From the cell containing the given text, extract its center point as (x, y) coordinate. 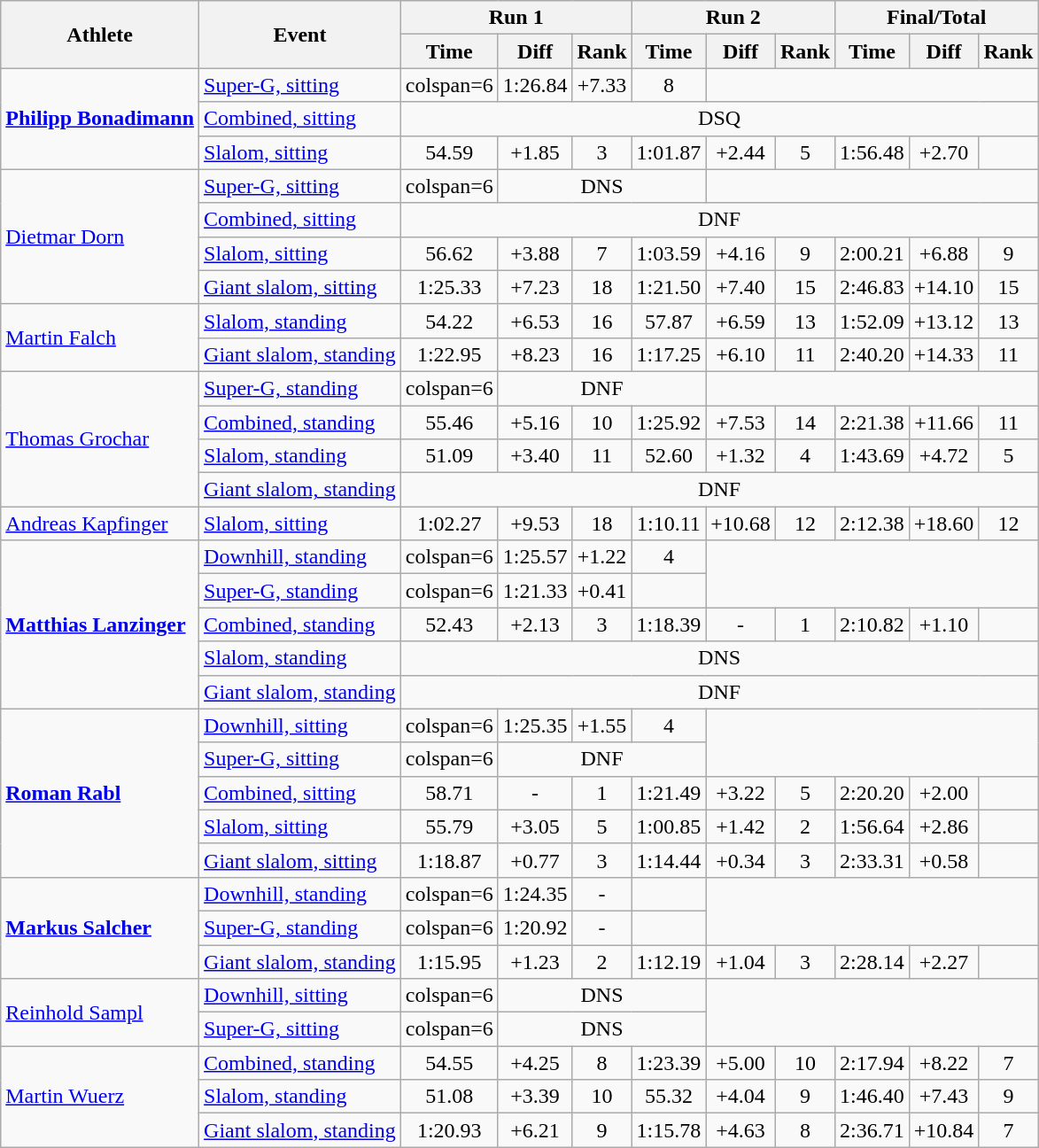
1:46.40 (872, 1097)
Run 1 (516, 18)
1:20.93 (449, 1130)
+10.84 (944, 1130)
Markus Salcher (100, 927)
2:40.20 (872, 354)
52.60 (669, 456)
1:18.39 (669, 624)
+11.66 (944, 423)
Dietmar Dorn (100, 237)
2:12.38 (872, 524)
1:12.19 (669, 961)
+5.16 (535, 423)
1:21.50 (669, 287)
+6.59 (740, 321)
+8.22 (944, 1063)
1:03.59 (669, 253)
+2.70 (944, 152)
54.22 (449, 321)
1:15.95 (449, 961)
+6.88 (944, 253)
56.62 (449, 253)
+2.44 (740, 152)
55.46 (449, 423)
+9.53 (535, 524)
1:10.11 (669, 524)
Martin Wuerz (100, 1097)
1:15.78 (669, 1130)
+7.43 (944, 1097)
+0.41 (602, 591)
+6.53 (535, 321)
Reinhold Sampl (100, 1012)
+18.60 (944, 524)
2:46.83 (872, 287)
51.08 (449, 1097)
1:17.25 (669, 354)
1:21.33 (535, 591)
+6.10 (740, 354)
+1.04 (740, 961)
+4.16 (740, 253)
Event (300, 35)
1:22.95 (449, 354)
1:56.48 (872, 152)
Martin Falch (100, 337)
+3.39 (535, 1097)
1:14.44 (669, 860)
57.87 (669, 321)
+1.22 (602, 557)
2:36.71 (872, 1130)
Run 2 (733, 18)
2:21.38 (872, 423)
+3.88 (535, 253)
+7.40 (740, 287)
+14.33 (944, 354)
1:20.92 (535, 927)
1:56.64 (872, 826)
2:20.20 (872, 793)
+3.40 (535, 456)
1:00.85 (669, 826)
14 (804, 423)
Final/Total (937, 18)
+1.32 (740, 456)
51.09 (449, 456)
Thomas Grochar (100, 438)
Athlete (100, 35)
1:25.92 (669, 423)
1:18.87 (449, 860)
1:25.35 (535, 725)
+6.21 (535, 1130)
1:24.35 (535, 894)
+4.25 (535, 1063)
1:25.33 (449, 287)
55.79 (449, 826)
+0.58 (944, 860)
+8.23 (535, 354)
Andreas Kapfinger (100, 524)
+5.00 (740, 1063)
+1.85 (535, 152)
+10.68 (740, 524)
+0.34 (740, 860)
1:01.87 (669, 152)
+4.63 (740, 1130)
+13.12 (944, 321)
+1.55 (602, 725)
54.55 (449, 1063)
1:23.39 (669, 1063)
58.71 (449, 793)
1:52.09 (872, 321)
+1.10 (944, 624)
+2.86 (944, 826)
2:28.14 (872, 961)
52.43 (449, 624)
+0.77 (535, 860)
1:02.27 (449, 524)
+7.53 (740, 423)
+2.27 (944, 961)
+7.33 (602, 85)
1:26.84 (535, 85)
+2.13 (535, 624)
1:25.57 (535, 557)
+1.42 (740, 826)
+1.23 (535, 961)
2:10.82 (872, 624)
2:17.94 (872, 1063)
1:21.49 (669, 793)
2:33.31 (872, 860)
+4.72 (944, 456)
2:00.21 (872, 253)
+2.00 (944, 793)
Philipp Bonadimann (100, 119)
Roman Rabl (100, 793)
Matthias Lanzinger (100, 624)
1:43.69 (872, 456)
54.59 (449, 152)
+4.04 (740, 1097)
55.32 (669, 1097)
+3.05 (535, 826)
DSQ (719, 119)
+14.10 (944, 287)
+3.22 (740, 793)
+7.23 (535, 287)
